Identify which cell holds the provided text, then report its [X, Y] central coordinate. 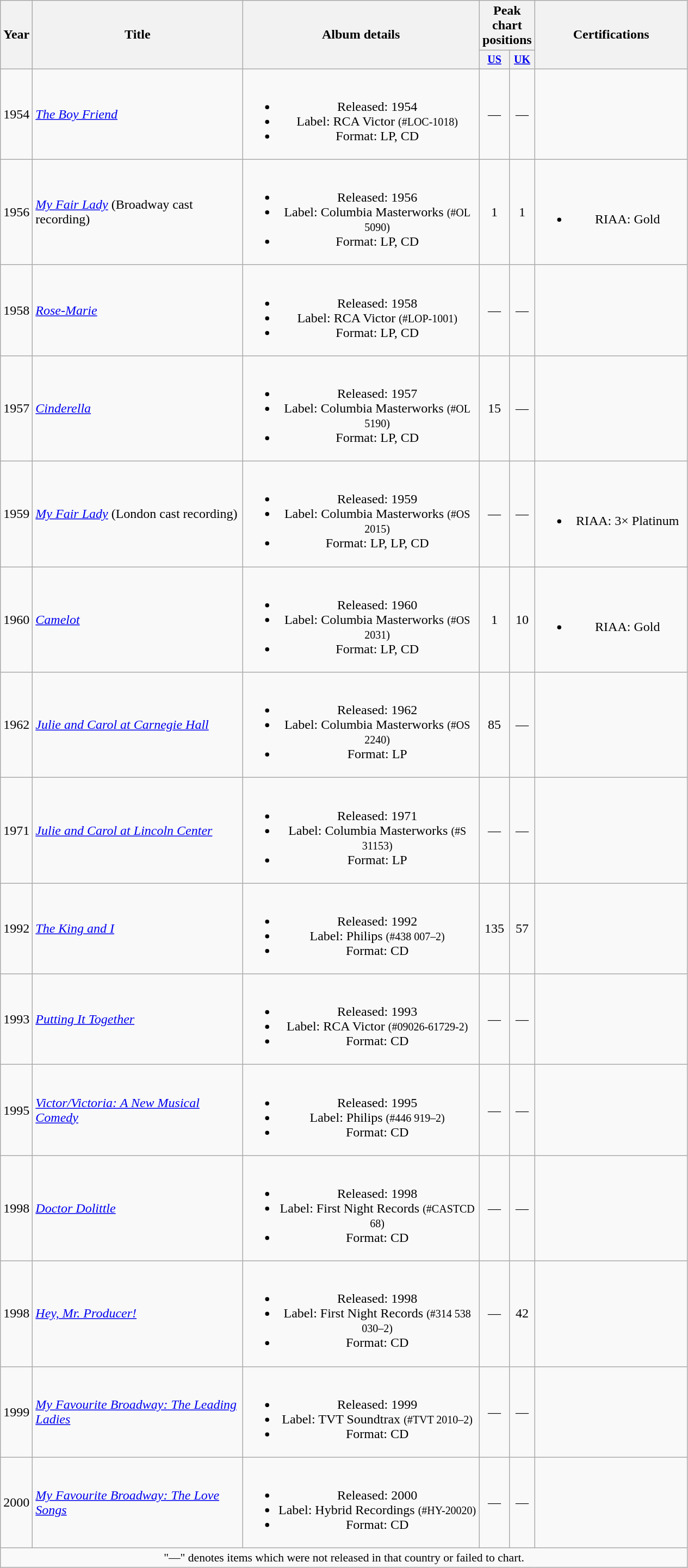
Released: 1999Label: TVT Soundtrax (#TVT 2010–2)Format: CD [361, 1412]
1960 [16, 620]
15 [494, 408]
2000 [16, 1502]
My Fair Lady (Broadway cast recording) [138, 212]
Released: 2000Label: Hybrid Recordings (#HY-20020)Format: CD [361, 1502]
135 [494, 928]
1993 [16, 1020]
Released: 1956Label: Columbia Masterworks (#OL 5090)Format: LP, CD [361, 212]
1992 [16, 928]
Released: 1995Label: Philips (#446 919–2)Format: CD [361, 1110]
1958 [16, 310]
Album details [361, 35]
1971 [16, 830]
Camelot [138, 620]
Released: 1998Label: First Night Records (#CASTCD 68)Format: CD [361, 1208]
UK [522, 60]
Released: 1957Label: Columbia Masterworks (#OL 5190)Format: LP, CD [361, 408]
Rose-Marie [138, 310]
Putting It Together [138, 1020]
Doctor Dolittle [138, 1208]
Released: 1971Label: Columbia Masterworks (#S 31153)Format: LP [361, 830]
Released: 1954Label: RCA Victor (#LOC-1018)Format: LP, CD [361, 114]
My Fair Lady (London cast recording) [138, 514]
Year [16, 35]
The Boy Friend [138, 114]
My Favourite Broadway: The Love Songs [138, 1502]
42 [522, 1314]
"—" denotes items which were not released in that country or failed to chart. [344, 1558]
85 [494, 725]
Title [138, 35]
1959 [16, 514]
Released: 1962Label: Columbia Masterworks (#OS 2240)Format: LP [361, 725]
US [494, 60]
57 [522, 928]
10 [522, 620]
Peak chart positions [507, 26]
Released: 1993Label: RCA Victor (#09026-61729-2)Format: CD [361, 1020]
Released: 1960Label: Columbia Masterworks (#OS 2031)Format: LP, CD [361, 620]
Julie and Carol at Carnegie Hall [138, 725]
1995 [16, 1110]
Julie and Carol at Lincoln Center [138, 830]
My Favourite Broadway: The Leading Ladies [138, 1412]
1956 [16, 212]
1954 [16, 114]
Released: 1958Label: RCA Victor (#LOP-1001)Format: LP, CD [361, 310]
Certifications [611, 35]
The King and I [138, 928]
Released: 1959Label: Columbia Masterworks (#OS 2015)Format: LP, LP, CD [361, 514]
Released: 1992Label: Philips (#438 007–2)Format: CD [361, 928]
RIAA: 3× Platinum [611, 514]
1957 [16, 408]
Victor/Victoria: A New Musical Comedy [138, 1110]
Released: 1998Label: First Night Records (#314 538 030–2)Format: CD [361, 1314]
1962 [16, 725]
Cinderella [138, 408]
1999 [16, 1412]
Hey, Mr. Producer! [138, 1314]
